Locate the cell with the specified text and output its [X, Y] center coordinate. 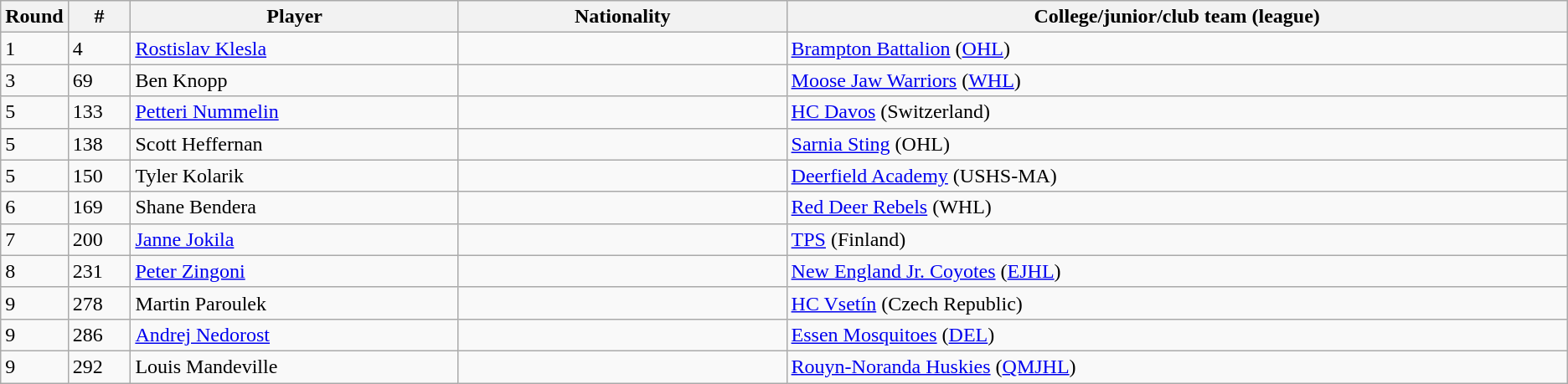
150 [99, 176]
Round [34, 17]
4 [99, 49]
HC Vsetín (Czech Republic) [1177, 303]
Brampton Battalion (OHL) [1177, 49]
Sarnia Sting (OHL) [1177, 144]
231 [99, 271]
HC Davos (Switzerland) [1177, 112]
Janne Jokila [295, 239]
Martin Paroulek [295, 303]
Tyler Kolarik [295, 176]
133 [99, 112]
6 [34, 207]
New England Jr. Coyotes (EJHL) [1177, 271]
292 [99, 366]
Scott Heffernan [295, 144]
8 [34, 271]
1 [34, 49]
TPS (Finland) [1177, 239]
# [99, 17]
7 [34, 239]
200 [99, 239]
Rostislav Klesla [295, 49]
169 [99, 207]
278 [99, 303]
138 [99, 144]
69 [99, 80]
College/junior/club team (league) [1177, 17]
Ben Knopp [295, 80]
Peter Zingoni [295, 271]
Rouyn-Noranda Huskies (QMJHL) [1177, 366]
Red Deer Rebels (WHL) [1177, 207]
Shane Bendera [295, 207]
Louis Mandeville [295, 366]
Deerfield Academy (USHS-MA) [1177, 176]
Essen Mosquitoes (DEL) [1177, 335]
3 [34, 80]
Player [295, 17]
Petteri Nummelin [295, 112]
Moose Jaw Warriors (WHL) [1177, 80]
Nationality [622, 17]
286 [99, 335]
Andrej Nedorost [295, 335]
